Capture the cell that displays the provided text and extract its [x, y] central coordinate. 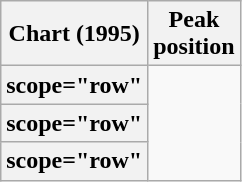
Peakposition [194, 34]
Chart (1995) [74, 34]
